Extract the [x, y] coordinate from the center of the cell holding the provided text.  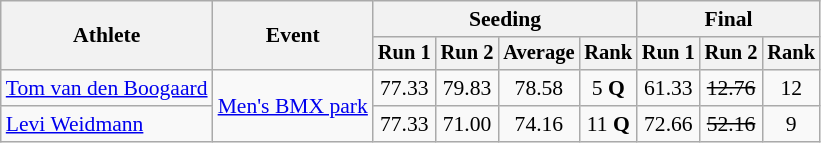
Final [728, 19]
79.83 [468, 88]
9 [791, 124]
74.16 [538, 124]
Event [293, 36]
72.66 [668, 124]
61.33 [668, 88]
Men's BMX park [293, 106]
5 Q [608, 88]
Levi Weidmann [107, 124]
71.00 [468, 124]
Seeding [505, 19]
Tom van den Boogaard [107, 88]
12.76 [732, 88]
Average [538, 54]
12 [791, 88]
78.58 [538, 88]
52.16 [732, 124]
11 Q [608, 124]
Athlete [107, 36]
